Return the [X, Y] coordinate for the center point of the cell that contains the specified text.  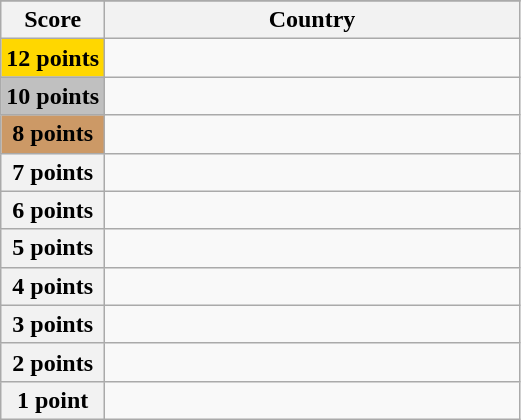
7 points [53, 172]
1 point [53, 400]
10 points [53, 96]
12 points [53, 58]
8 points [53, 134]
3 points [53, 324]
5 points [53, 248]
Score [53, 20]
6 points [53, 210]
2 points [53, 362]
4 points [53, 286]
Country [312, 20]
